Scan for the cell matching the given text and deliver its [x, y] coordinate at center. 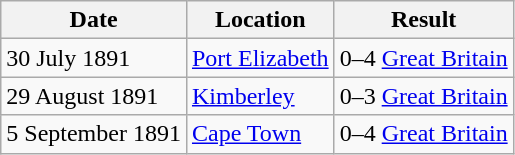
29 August 1891 [94, 96]
30 July 1891 [94, 58]
Port Elizabeth [260, 58]
5 September 1891 [94, 134]
Result [424, 20]
Kimberley [260, 96]
Cape Town [260, 134]
Location [260, 20]
0–3 Great Britain [424, 96]
Date [94, 20]
